Capture the cell that displays the provided text and extract its (X, Y) central coordinate. 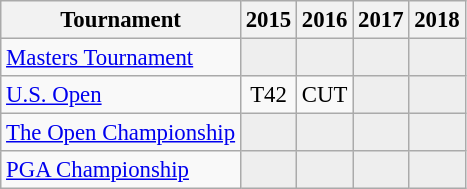
T42 (268, 95)
CUT (325, 95)
2016 (325, 20)
The Open Championship (121, 133)
Tournament (121, 20)
2017 (381, 20)
2015 (268, 20)
U.S. Open (121, 95)
2018 (437, 20)
PGA Championship (121, 170)
Masters Tournament (121, 58)
